From the cell containing the given text, extract its center point as [X, Y] coordinate. 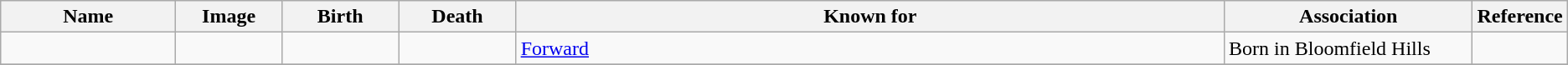
Death [457, 17]
Known for [869, 17]
Name [89, 17]
Image [230, 17]
Forward [869, 48]
Birth [340, 17]
Reference [1519, 17]
Association [1349, 17]
Born in Bloomfield Hills [1349, 48]
